Locate the cell with the specified text and output its [x, y] center coordinate. 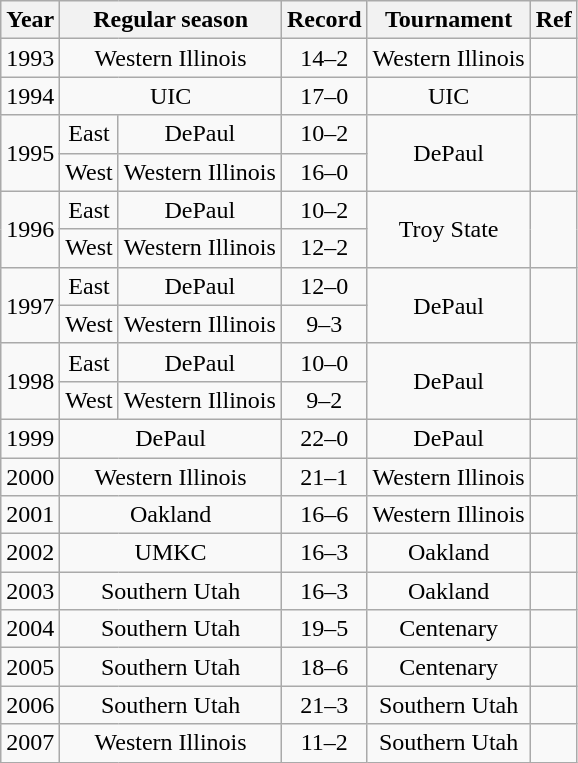
1995 [30, 153]
22–0 [324, 438]
2002 [30, 553]
14–2 [324, 58]
21–3 [324, 705]
9–3 [324, 324]
Troy State [448, 229]
10–0 [324, 362]
2005 [30, 667]
Ref [554, 20]
17–0 [324, 96]
UMKC [171, 553]
2003 [30, 591]
2001 [30, 515]
2004 [30, 629]
Year [30, 20]
1997 [30, 305]
18–6 [324, 667]
21–1 [324, 477]
1993 [30, 58]
16–6 [324, 515]
Record [324, 20]
2006 [30, 705]
2000 [30, 477]
12–2 [324, 248]
16–0 [324, 172]
12–0 [324, 286]
1996 [30, 229]
1999 [30, 438]
11–2 [324, 743]
Tournament [448, 20]
1998 [30, 381]
9–2 [324, 400]
19–5 [324, 629]
Regular season [171, 20]
2007 [30, 743]
1994 [30, 96]
